Scan for the cell matching the given text and deliver its (X, Y) coordinate at center. 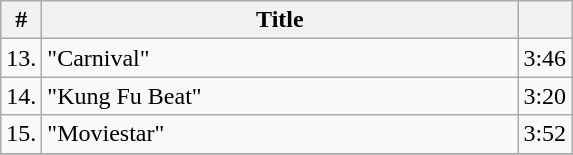
3:46 (545, 58)
"Kung Fu Beat" (280, 96)
13. (22, 58)
# (22, 20)
"Carnival" (280, 58)
3:20 (545, 96)
15. (22, 134)
Title (280, 20)
3:52 (545, 134)
14. (22, 96)
"Moviestar" (280, 134)
